Output the (x, y) coordinate of the center of the cell containing the given text.  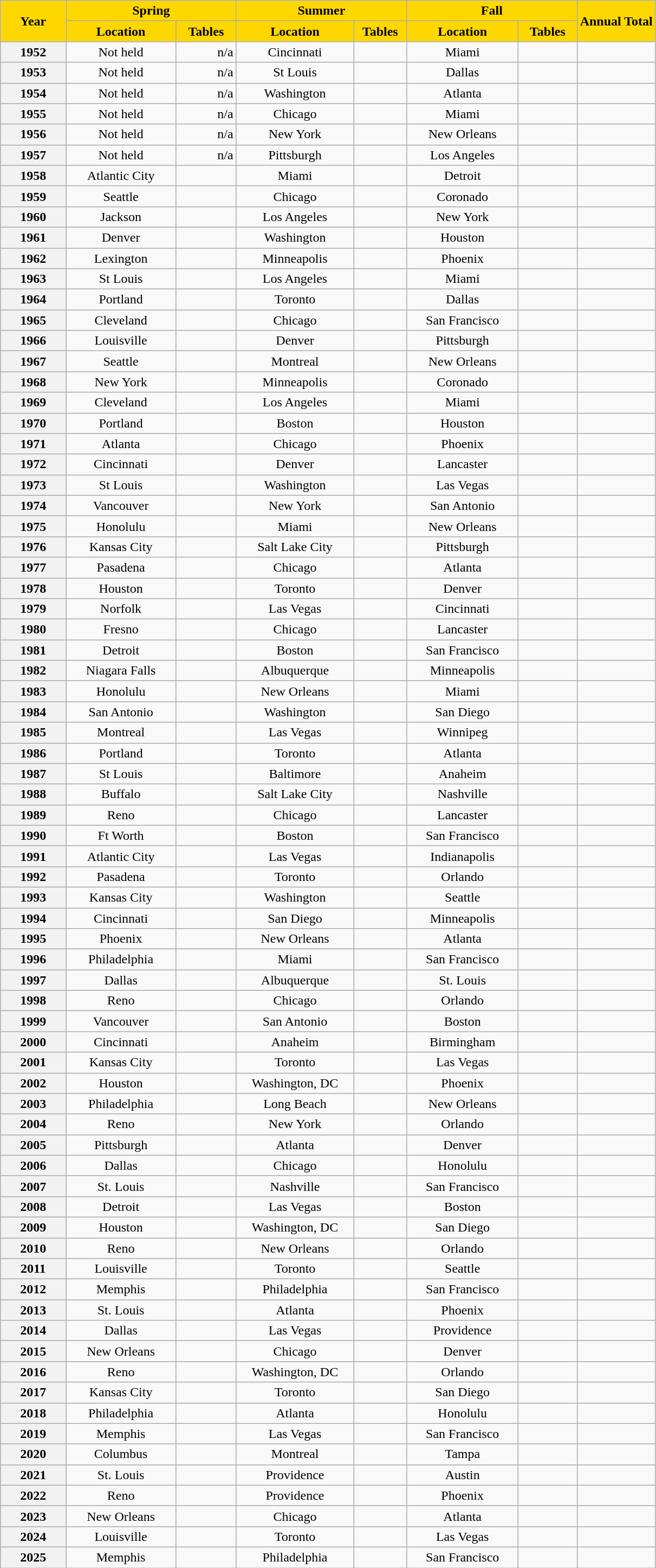
1961 (34, 237)
2017 (34, 1392)
1953 (34, 73)
2016 (34, 1372)
2022 (34, 1495)
1966 (34, 341)
1969 (34, 403)
Niagara Falls (121, 671)
Norfolk (121, 609)
2023 (34, 1516)
1992 (34, 877)
Baltimore (295, 774)
1986 (34, 753)
2009 (34, 1227)
Austin (463, 1475)
1989 (34, 815)
Spring (151, 11)
1994 (34, 918)
Ft Worth (121, 835)
Year (34, 21)
1963 (34, 279)
2001 (34, 1062)
1982 (34, 671)
1974 (34, 506)
1987 (34, 774)
1998 (34, 1001)
1962 (34, 258)
1954 (34, 93)
2000 (34, 1042)
2024 (34, 1537)
1965 (34, 320)
1980 (34, 630)
Jackson (121, 217)
1975 (34, 526)
2013 (34, 1310)
1959 (34, 196)
1971 (34, 444)
Indianapolis (463, 856)
2018 (34, 1413)
2021 (34, 1475)
2002 (34, 1083)
1955 (34, 114)
2019 (34, 1434)
Lexington (121, 258)
1973 (34, 485)
1968 (34, 382)
1976 (34, 547)
1988 (34, 794)
1991 (34, 856)
1977 (34, 567)
1960 (34, 217)
Summer (321, 11)
2004 (34, 1124)
1990 (34, 835)
2007 (34, 1186)
1999 (34, 1021)
1979 (34, 609)
2003 (34, 1104)
2020 (34, 1454)
2025 (34, 1557)
Buffalo (121, 794)
Winnipeg (463, 733)
1981 (34, 650)
2014 (34, 1331)
1972 (34, 464)
Birmingham (463, 1042)
Fall (492, 11)
1967 (34, 361)
2015 (34, 1351)
1952 (34, 52)
2010 (34, 1248)
1996 (34, 960)
1956 (34, 134)
1964 (34, 300)
2008 (34, 1207)
Long Beach (295, 1104)
1983 (34, 691)
2012 (34, 1290)
1995 (34, 939)
2011 (34, 1269)
2005 (34, 1145)
Tampa (463, 1454)
Columbus (121, 1454)
1985 (34, 733)
Annual Total (616, 21)
1984 (34, 712)
1958 (34, 176)
1993 (34, 897)
2006 (34, 1165)
1978 (34, 588)
Fresno (121, 630)
1957 (34, 155)
1997 (34, 980)
1970 (34, 423)
